Determine the (X, Y) coordinate at the center of the cell enclosing the given text.  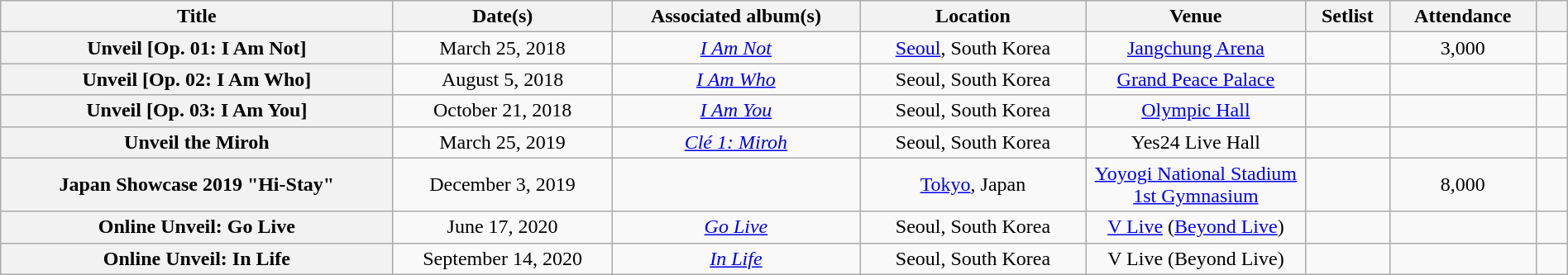
I Am You (736, 111)
Date(s) (503, 17)
Title (197, 17)
Clé 1: Miroh (736, 142)
March 25, 2018 (503, 48)
Unveil [Op. 03: I Am You] (197, 111)
Yes24 Live Hall (1196, 142)
Online Unveil: Go Live (197, 227)
Location (973, 17)
Yoyogi National Stadium 1st Gymnasium (1196, 185)
Unveil [Op. 02: I Am Who] (197, 79)
Go Live (736, 227)
Associated album(s) (736, 17)
March 25, 2019 (503, 142)
Olympic Hall (1196, 111)
Unveil [Op. 01: I Am Not] (197, 48)
October 21, 2018 (503, 111)
Jangchung Arena (1196, 48)
June 17, 2020 (503, 227)
I Am Who (736, 79)
Grand Peace Palace (1196, 79)
Online Unveil: In Life (197, 258)
Setlist (1348, 17)
December 3, 2019 (503, 185)
Japan Showcase 2019 "Hi-Stay" (197, 185)
In Life (736, 258)
August 5, 2018 (503, 79)
I Am Not (736, 48)
Venue (1196, 17)
September 14, 2020 (503, 258)
3,000 (1462, 48)
Unveil the Miroh (197, 142)
Attendance (1462, 17)
8,000 (1462, 185)
Tokyo, Japan (973, 185)
